Scan for the cell matching the given text and deliver its (X, Y) coordinate at center. 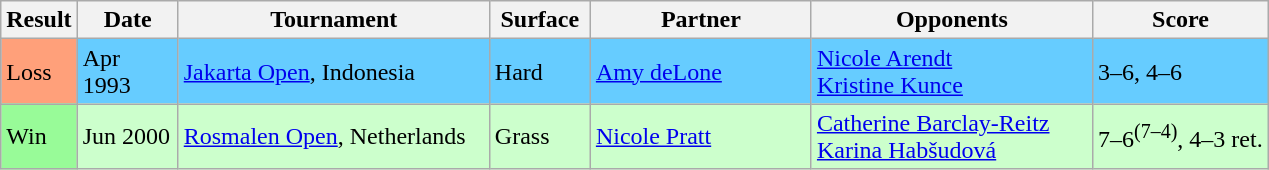
Jun 2000 (128, 136)
Loss (39, 72)
Nicole Arendt Kristine Kunce (952, 72)
Amy deLone (700, 72)
Tournament (334, 20)
Score (1180, 20)
Hard (540, 72)
3–6, 4–6 (1180, 72)
7–6(7–4), 4–3 ret. (1180, 136)
Result (39, 20)
Nicole Pratt (700, 136)
Surface (540, 20)
Win (39, 136)
Partner (700, 20)
Rosmalen Open, Netherlands (334, 136)
Date (128, 20)
Catherine Barclay-Reitz Karina Habšudová (952, 136)
Jakarta Open, Indonesia (334, 72)
Apr 1993 (128, 72)
Opponents (952, 20)
Grass (540, 136)
